Extract the [X, Y] coordinate from the center of the cell holding the provided text.  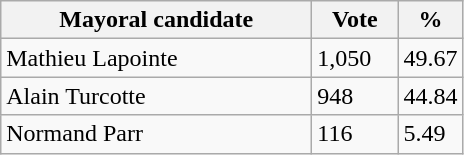
Vote [355, 20]
116 [355, 134]
5.49 [430, 134]
44.84 [430, 96]
Mayoral candidate [156, 20]
Alain Turcotte [156, 96]
Mathieu Lapointe [156, 58]
1,050 [355, 58]
49.67 [430, 58]
Normand Parr [156, 134]
% [430, 20]
948 [355, 96]
